Identify which cell holds the provided text, then report its (X, Y) central coordinate. 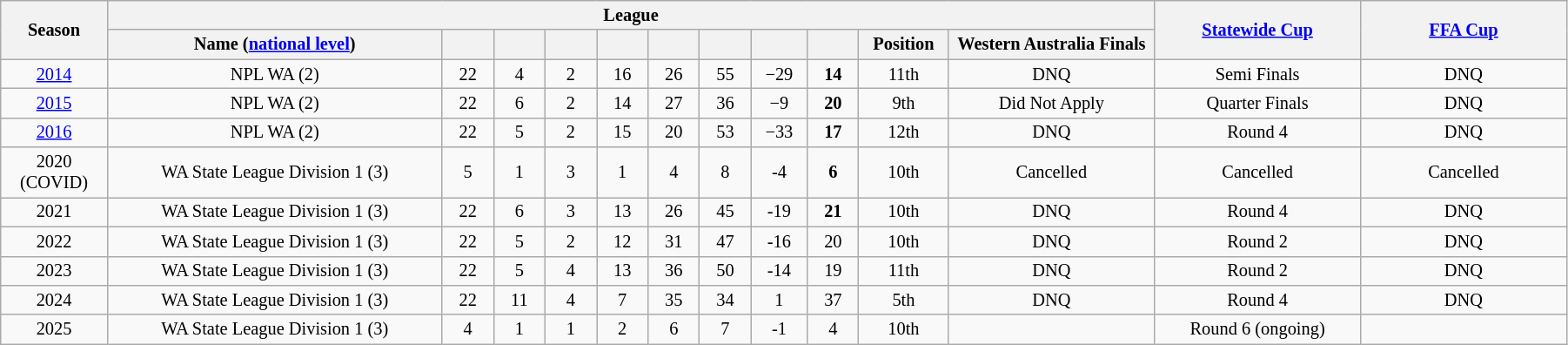
9th (903, 103)
2024 (54, 300)
FFA Cup (1464, 30)
2014 (54, 74)
Name (national level) (275, 44)
Did Not Apply (1051, 103)
Western Australia Finals (1051, 44)
2022 (54, 241)
12 (623, 241)
2025 (54, 329)
37 (834, 300)
5th (903, 300)
Quarter Finals (1258, 103)
League (630, 15)
12th (903, 132)
50 (726, 271)
8 (726, 172)
45 (726, 212)
47 (726, 241)
2016 (54, 132)
21 (834, 212)
Semi Finals (1258, 74)
Position (903, 44)
−29 (780, 74)
55 (726, 74)
11 (519, 300)
-16 (780, 241)
−33 (780, 132)
16 (623, 74)
27 (673, 103)
31 (673, 241)
34 (726, 300)
-19 (780, 212)
17 (834, 132)
53 (726, 132)
2023 (54, 271)
-4 (780, 172)
15 (623, 132)
-1 (780, 329)
2015 (54, 103)
2020 (COVID) (54, 172)
Round 6 (ongoing) (1258, 329)
Statewide Cup (1258, 30)
2021 (54, 212)
-14 (780, 271)
Season (54, 30)
35 (673, 300)
19 (834, 271)
−9 (780, 103)
